Detect which cell encompasses the target text, then output its [X, Y] center coordinate. 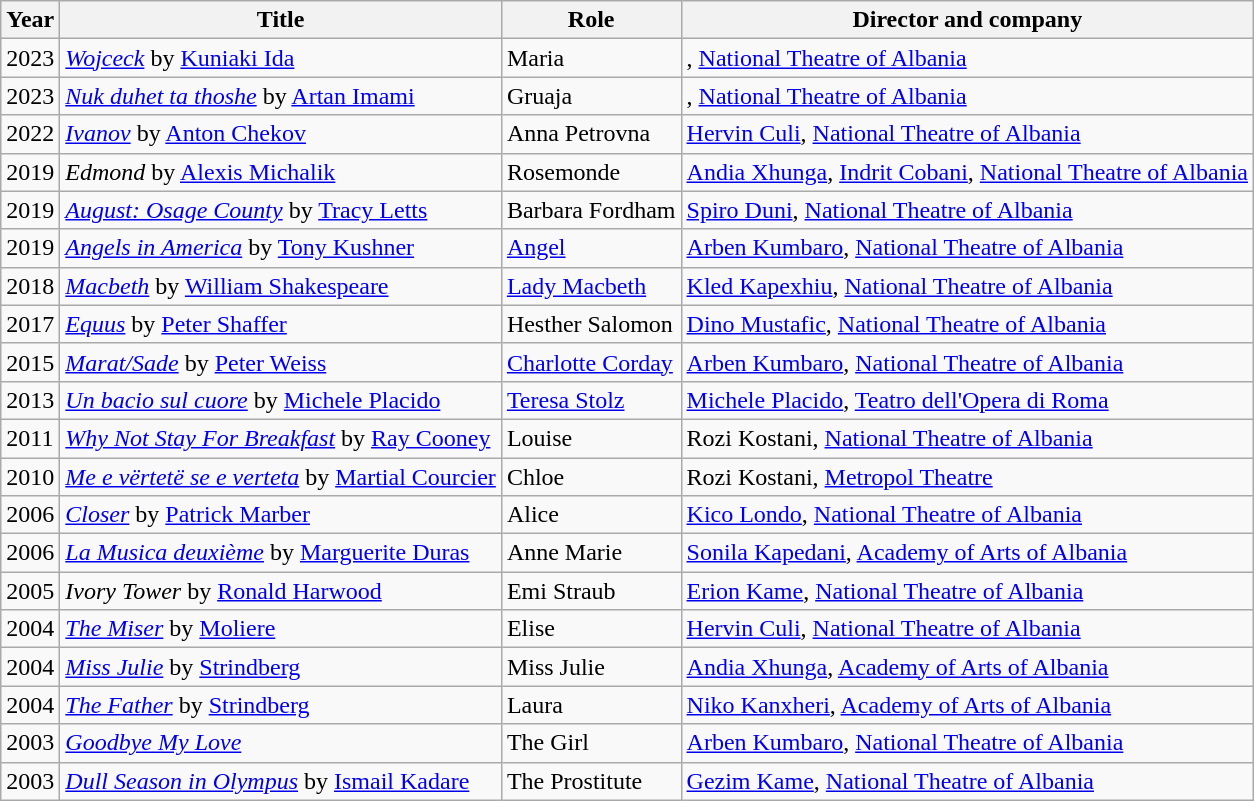
Alice [591, 515]
Rozi Kostani, Metropol Theatre [967, 477]
Elise [591, 629]
Goodbye My Love [281, 743]
August: Osage County by Tracy Letts [281, 210]
Hesther Salomon [591, 324]
2018 [30, 286]
Gruaja [591, 96]
Ivory Tower by Ronald Harwood [281, 591]
Nuk duhet ta thoshe by Artan Imami [281, 96]
Andia Xhunga, Academy of Arts of Albania [967, 667]
Kled Kapexhiu, National Theatre of Albania [967, 286]
Year [30, 20]
Michele Placido, Teatro dell'Opera di Roma [967, 400]
Why Not Stay For Breakfast by Ray Cooney [281, 438]
La Musica deuxième by Marguerite Duras [281, 553]
Gezim Kame, National Theatre of Albania [967, 781]
Lady Macbeth [591, 286]
Spiro Duni, National Theatre of Albania [967, 210]
2005 [30, 591]
2011 [30, 438]
Role [591, 20]
Rozi Kostani, National Theatre of Albania [967, 438]
Teresa Stolz [591, 400]
Emi Straub [591, 591]
Miss Julie [591, 667]
Rosemonde [591, 172]
Anna Petrovna [591, 134]
Angels in America by Tony Kushner [281, 248]
Laura [591, 705]
Louise [591, 438]
Un bacio sul cuore by Michele Placido [281, 400]
2013 [30, 400]
Me e vërtetë se e verteta by Martial Courcier [281, 477]
Wojceck by Kuniaki Ida [281, 58]
2017 [30, 324]
Anne Marie [591, 553]
Charlotte Corday [591, 362]
Miss Julie by Strindberg [281, 667]
Barbara Fordham [591, 210]
The Father by Strindberg [281, 705]
Title [281, 20]
Equus by Peter Shaffer [281, 324]
The Prostitute [591, 781]
Director and company [967, 20]
Macbeth by William Shakespeare [281, 286]
Edmond by Alexis Michalik [281, 172]
Maria [591, 58]
Dull Season in Olympus by Ismail Kadare [281, 781]
Niko Kanxheri, Academy of Arts of Albania [967, 705]
2022 [30, 134]
Kico Londo, National Theatre of Albania [967, 515]
Andia Xhunga, Indrit Cobani, National Theatre of Albania [967, 172]
Sonila Kapedani, Academy of Arts of Albania [967, 553]
The Girl [591, 743]
Marat/Sade by Peter Weiss [281, 362]
Dino Mustafic, National Theatre of Albania [967, 324]
2015 [30, 362]
Chloe [591, 477]
Angel [591, 248]
Closer by Patrick Marber [281, 515]
2010 [30, 477]
Ivanov by Anton Chekov [281, 134]
Erion Kame, National Theatre of Albania [967, 591]
The Miser by Moliere [281, 629]
